For the text-containing cell, return its midpoint in (x, y) coordinate format. 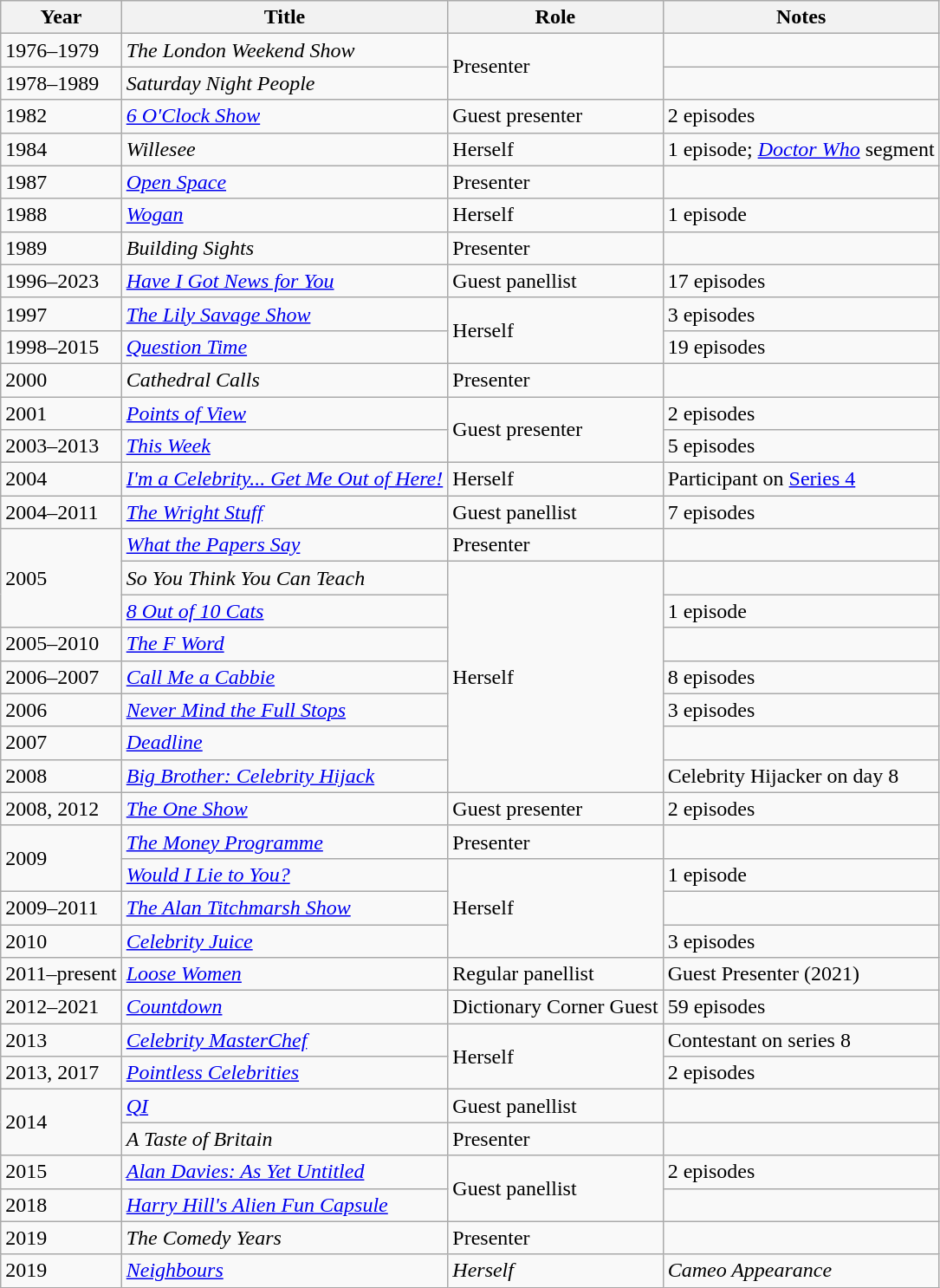
Alan Davies: As Yet Untitled (284, 1172)
Saturday Night People (284, 83)
So You Think You Can Teach (284, 578)
The Money Programme (284, 842)
2014 (61, 1122)
Would I Lie to You? (284, 875)
1988 (61, 215)
Pointless Celebrities (284, 1073)
2006 (61, 710)
8 Out of 10 Cats (284, 611)
2015 (61, 1172)
Celebrity Hijacker on day 8 (801, 776)
Countdown (284, 1007)
1997 (61, 314)
Title (284, 17)
2005–2010 (61, 644)
The London Weekend Show (284, 50)
2011–present (61, 974)
Question Time (284, 347)
This Week (284, 446)
1 episode; Doctor Who segment (801, 149)
Willesee (284, 149)
1976–1979 (61, 50)
The One Show (284, 809)
Contestant on series 8 (801, 1040)
The F Word (284, 644)
Never Mind the Full Stops (284, 710)
I'm a Celebrity... Get Me Out of Here! (284, 479)
Cameo Appearance (801, 1271)
Guest Presenter (2021) (801, 974)
Points of View (284, 413)
2013 (61, 1040)
2006–2007 (61, 677)
1982 (61, 116)
2000 (61, 380)
8 episodes (801, 677)
6 O'Clock Show (284, 116)
2008 (61, 776)
1978–1989 (61, 83)
2003–2013 (61, 446)
Big Brother: Celebrity Hijack (284, 776)
1998–2015 (61, 347)
2009 (61, 858)
Year (61, 17)
The Comedy Years (284, 1238)
Wogan (284, 215)
Celebrity MasterChef (284, 1040)
The Lily Savage Show (284, 314)
1987 (61, 182)
2012–2021 (61, 1007)
Dictionary Corner Guest (555, 1007)
The Wright Stuff (284, 512)
Cathedral Calls (284, 380)
Deadline (284, 743)
19 episodes (801, 347)
2018 (61, 1205)
Regular panellist (555, 974)
2013, 2017 (61, 1073)
5 episodes (801, 446)
2008, 2012 (61, 809)
2001 (61, 413)
Building Sights (284, 248)
Open Space (284, 182)
2009–2011 (61, 907)
2004–2011 (61, 512)
2010 (61, 940)
7 episodes (801, 512)
QI (284, 1106)
A Taste of Britain (284, 1139)
Loose Women (284, 974)
1984 (61, 149)
59 episodes (801, 1007)
Role (555, 17)
Participant on Series 4 (801, 479)
Call Me a Cabbie (284, 677)
2005 (61, 578)
17 episodes (801, 281)
Neighbours (284, 1271)
2004 (61, 479)
The Alan Titchmarsh Show (284, 907)
1989 (61, 248)
Notes (801, 17)
What the Papers Say (284, 545)
1996–2023 (61, 281)
2007 (61, 743)
Have I Got News for You (284, 281)
Harry Hill's Alien Fun Capsule (284, 1205)
Celebrity Juice (284, 940)
